Provide the (X, Y) coordinate of the cell's center where the given text is located.  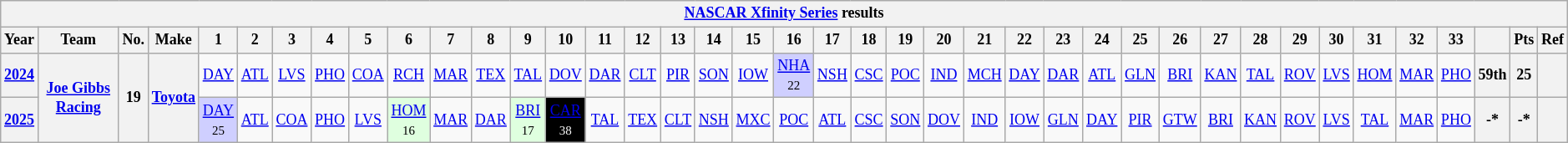
28 (1261, 40)
3 (292, 40)
16 (794, 40)
33 (1456, 40)
4 (331, 40)
8 (491, 40)
Year (20, 40)
21 (984, 40)
12 (643, 40)
59th (1493, 75)
MXC (753, 120)
18 (868, 40)
HOM (1374, 75)
22 (1024, 40)
26 (1180, 40)
27 (1221, 40)
30 (1336, 40)
23 (1064, 40)
11 (604, 40)
31 (1374, 40)
MCH (984, 75)
Toyota (174, 97)
20 (944, 40)
HOM16 (409, 120)
DAY25 (218, 120)
Ref (1553, 40)
17 (833, 40)
10 (565, 40)
CAR38 (565, 120)
5 (367, 40)
NASCAR Xfinity Series results (784, 13)
Joe Gibbs Racing (78, 97)
GTW (1180, 120)
2025 (20, 120)
Make (174, 40)
NHA22 (794, 75)
BRI17 (528, 120)
RCH (409, 75)
2024 (20, 75)
7 (451, 40)
24 (1102, 40)
29 (1299, 40)
Pts (1525, 40)
14 (713, 40)
1 (218, 40)
No. (134, 40)
32 (1417, 40)
2 (255, 40)
9 (528, 40)
15 (753, 40)
6 (409, 40)
13 (678, 40)
Team (78, 40)
